Search for the cell housing the specified text and yield its (X, Y) center coordinate. 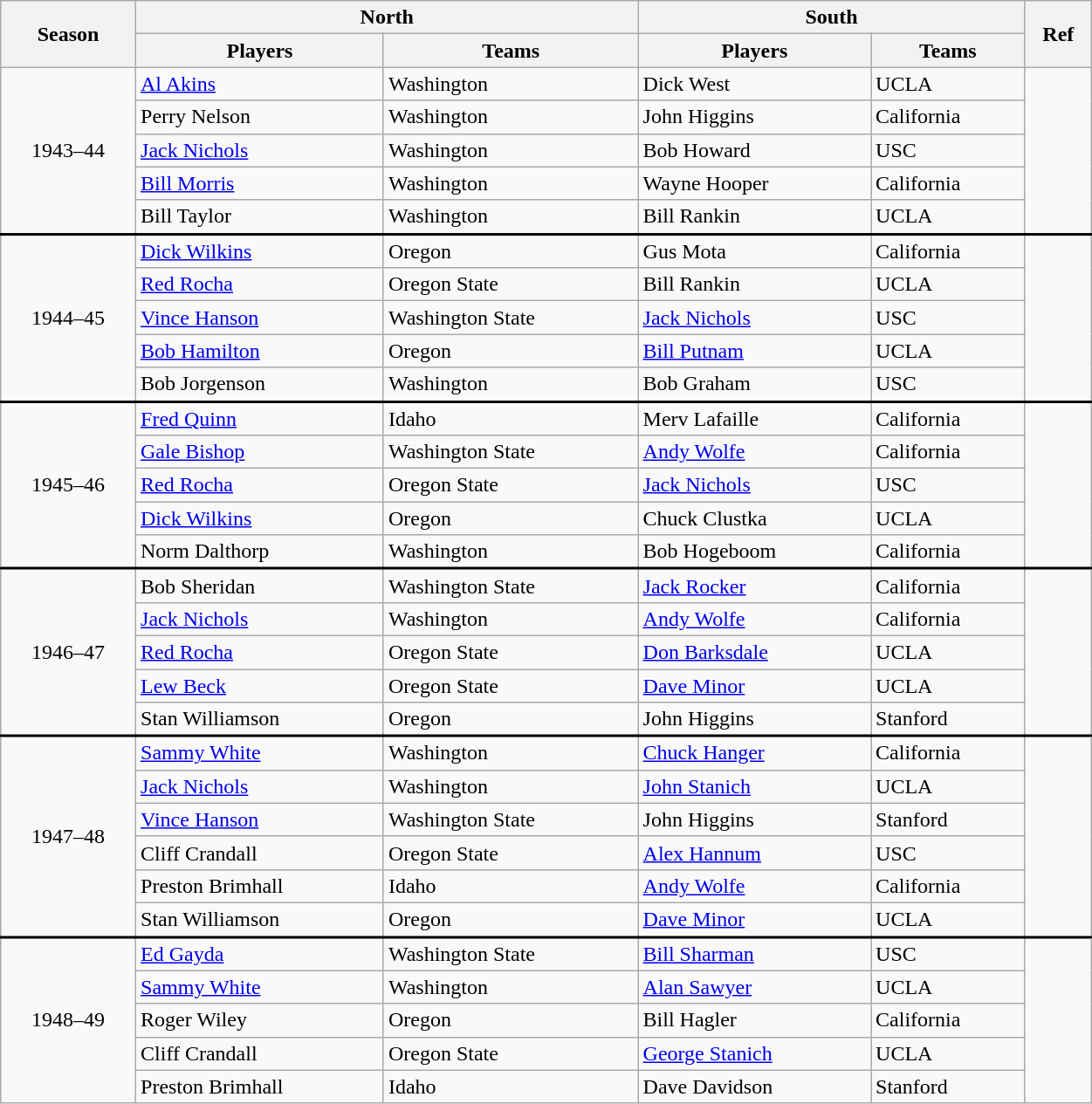
1948–49 (68, 1019)
Chuck Hanger (754, 752)
Ed Gayda (260, 953)
North (388, 17)
Alex Hannum (754, 853)
Jack Rocker (754, 586)
Bob Hamilton (260, 351)
South (831, 17)
Bill Morris (260, 183)
1944–45 (68, 318)
Wayne Hooper (754, 183)
Norm Dalthorp (260, 552)
Dick West (754, 84)
1947–48 (68, 836)
Al Akins (260, 84)
Chuck Clustka (754, 518)
Fred Quinn (260, 419)
Bob Jorgenson (260, 384)
Merv Lafaille (754, 419)
1945–46 (68, 485)
Bob Graham (754, 384)
Bill Putnam (754, 351)
1946–47 (68, 653)
Roger Wiley (260, 1020)
Alan Sawyer (754, 987)
John Stanich (754, 786)
Dave Davidson (754, 1087)
Bill Taylor (260, 216)
Gale Bishop (260, 452)
1943–44 (68, 150)
Bill Hagler (754, 1020)
Lew Beck (260, 685)
Bob Hogeboom (754, 552)
Ref (1058, 34)
Bill Sharman (754, 953)
Don Barksdale (754, 652)
Gus Mota (754, 251)
Bob Sheridan (260, 586)
Bob Howard (754, 150)
George Stanich (754, 1053)
Perry Nelson (260, 117)
Season (68, 34)
